Capture the cell that displays the provided text and extract its (X, Y) central coordinate. 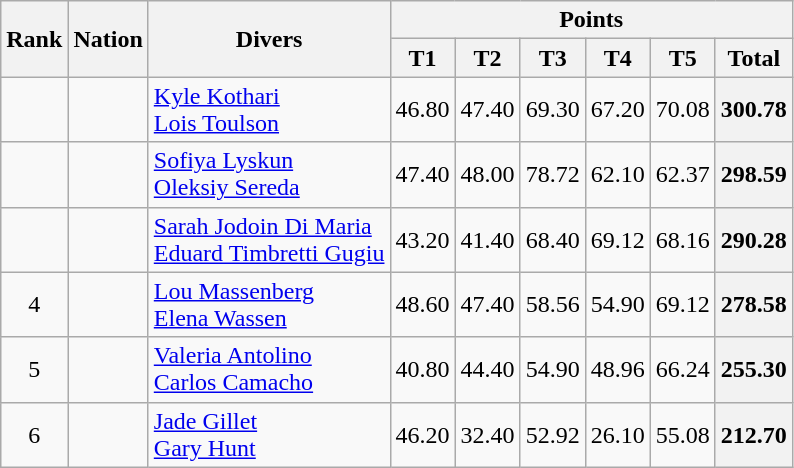
T2 (488, 58)
278.58 (754, 304)
Kyle KothariLois Toulson (269, 110)
70.08 (682, 110)
Points (591, 20)
44.40 (488, 370)
Divers (269, 39)
Sofiya LyskunOleksiy Sereda (269, 174)
46.80 (422, 110)
Sarah Jodoin Di MariaEduard Timbretti Gugiu (269, 240)
T1 (422, 58)
5 (34, 370)
T3 (552, 58)
Total (754, 58)
Valeria AntolinoCarlos Camacho (269, 370)
48.60 (422, 304)
48.96 (618, 370)
67.20 (618, 110)
26.10 (618, 434)
300.78 (754, 110)
32.40 (488, 434)
T4 (618, 58)
4 (34, 304)
46.20 (422, 434)
62.37 (682, 174)
Lou MassenbergElena Wassen (269, 304)
78.72 (552, 174)
40.80 (422, 370)
58.56 (552, 304)
66.24 (682, 370)
52.92 (552, 434)
68.16 (682, 240)
255.30 (754, 370)
43.20 (422, 240)
62.10 (618, 174)
Rank (34, 39)
48.00 (488, 174)
41.40 (488, 240)
Jade GilletGary Hunt (269, 434)
212.70 (754, 434)
T5 (682, 58)
68.40 (552, 240)
Nation (108, 39)
55.08 (682, 434)
290.28 (754, 240)
69.30 (552, 110)
298.59 (754, 174)
6 (34, 434)
